Find where the given text appears and provide that cell's center as (X, Y) coordinate. 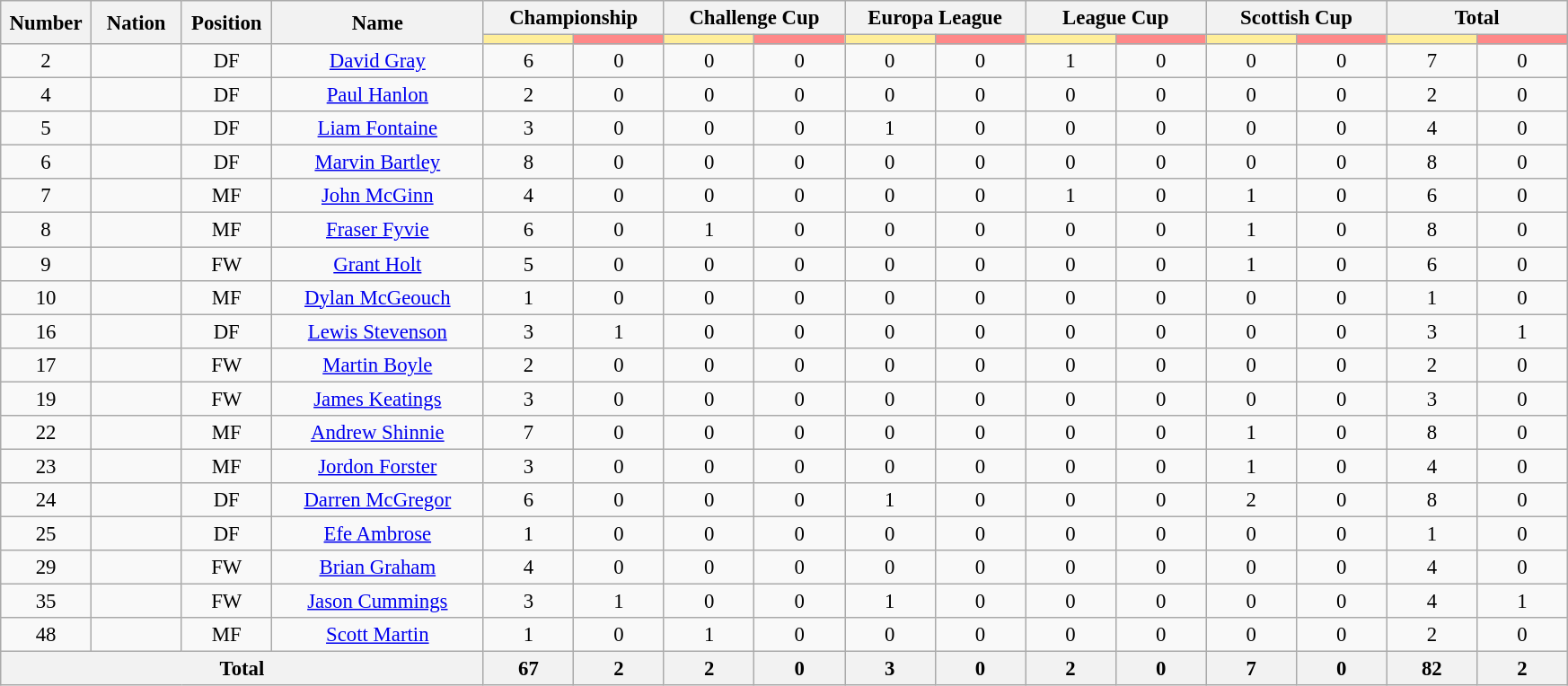
67 (528, 669)
Paul Hanlon (378, 95)
Darren McGregor (378, 500)
Fraser Fyvie (378, 230)
Number (47, 22)
9 (47, 264)
Championship (573, 18)
48 (47, 635)
Dylan McGeouch (378, 297)
Marvin Bartley (378, 163)
Name (378, 22)
16 (47, 331)
James Keatings (378, 399)
19 (47, 399)
John McGinn (378, 197)
Brian Graham (378, 567)
17 (47, 365)
Scott Martin (378, 635)
Jason Cummings (378, 602)
24 (47, 500)
Challenge Cup (754, 18)
Europa League (934, 18)
29 (47, 567)
Lewis Stevenson (378, 331)
Martin Boyle (378, 365)
Grant Holt (378, 264)
Efe Ambrose (378, 533)
Nation (137, 22)
Scottish Cup (1297, 18)
League Cup (1115, 18)
35 (47, 602)
10 (47, 297)
Jordon Forster (378, 466)
22 (47, 433)
David Gray (378, 61)
Position (226, 22)
82 (1431, 669)
Liam Fontaine (378, 128)
Andrew Shinnie (378, 433)
23 (47, 466)
25 (47, 533)
